For the text-containing cell, return its midpoint in (X, Y) coordinate format. 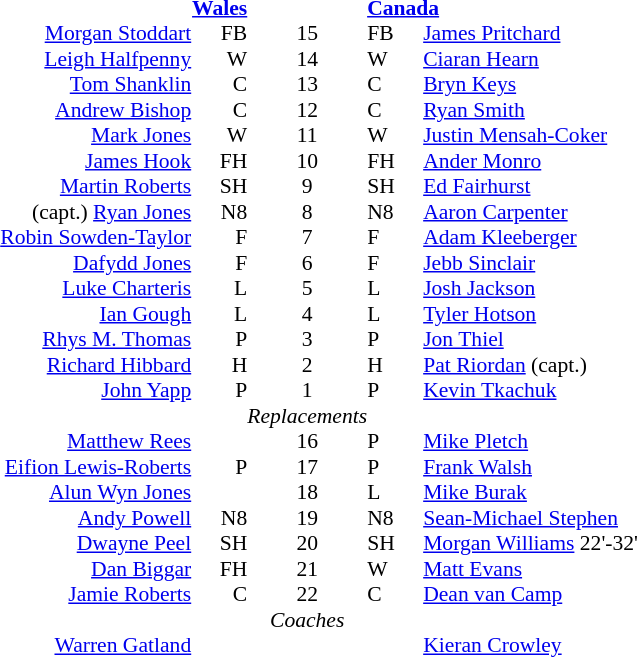
16 (307, 441)
12 (307, 110)
7 (307, 237)
1 (307, 391)
4 (307, 314)
15 (307, 33)
18 (307, 493)
5 (307, 289)
20 (307, 543)
Coaches (307, 620)
Replacements (307, 416)
3 (307, 339)
21 (307, 569)
9 (307, 187)
8 (307, 212)
6 (307, 263)
14 (307, 59)
22 (307, 595)
2 (307, 365)
13 (307, 85)
19 (307, 518)
17 (307, 467)
11 (307, 135)
10 (307, 161)
